Locate the cell with the specified text and output its [X, Y] center coordinate. 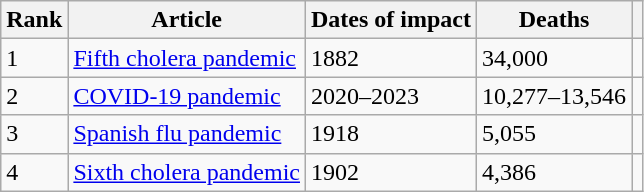
Dates of impact [392, 20]
1902 [392, 172]
Fifth cholera pandemic [187, 58]
Rank [34, 20]
1882 [392, 58]
4 [34, 172]
Article [187, 20]
10,277–13,546 [554, 96]
Spanish flu pandemic [187, 134]
1 [34, 58]
2 [34, 96]
Deaths [554, 20]
2020–2023 [392, 96]
1918 [392, 134]
COVID-19 pandemic [187, 96]
5,055 [554, 134]
34,000 [554, 58]
4,386 [554, 172]
3 [34, 134]
Sixth cholera pandemic [187, 172]
